Determine the [x, y] coordinate at the center of the cell enclosing the given text.  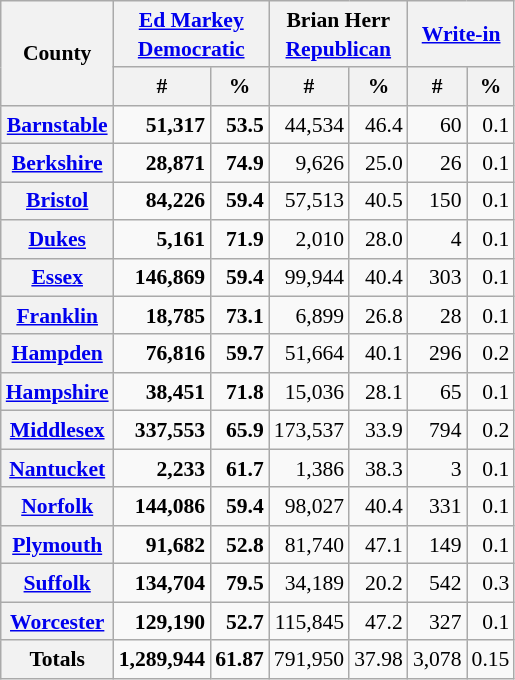
Franklin [58, 316]
3,078 [438, 659]
173,537 [309, 430]
0.3 [491, 583]
47.1 [378, 545]
71.9 [240, 239]
52.7 [240, 621]
65.9 [240, 430]
15,036 [309, 392]
327 [438, 621]
Hampden [58, 354]
26 [438, 163]
65 [438, 392]
149 [438, 545]
28,871 [162, 163]
4 [438, 239]
2,010 [309, 239]
Dukes [58, 239]
61.7 [240, 468]
791,950 [309, 659]
303 [438, 277]
26.8 [378, 316]
37.98 [378, 659]
Essex [58, 277]
3 [438, 468]
2,233 [162, 468]
0.15 [491, 659]
296 [438, 354]
99,944 [309, 277]
Barnstable [58, 125]
20.2 [378, 583]
Totals [58, 659]
53.5 [240, 125]
38.3 [378, 468]
60 [438, 125]
74.9 [240, 163]
51,317 [162, 125]
51,664 [309, 354]
144,086 [162, 507]
52.8 [240, 545]
150 [438, 201]
Worcester [58, 621]
Nantucket [58, 468]
Plymouth [58, 545]
129,190 [162, 621]
Berkshire [58, 163]
84,226 [162, 201]
81,740 [309, 545]
Norfolk [58, 507]
44,534 [309, 125]
25.0 [378, 163]
9,626 [309, 163]
40.1 [378, 354]
County [58, 53]
6,899 [309, 316]
542 [438, 583]
33.9 [378, 430]
1,386 [309, 468]
5,161 [162, 239]
Suffolk [58, 583]
46.4 [378, 125]
59.7 [240, 354]
91,682 [162, 545]
57,513 [309, 201]
331 [438, 507]
28 [438, 316]
Middlesex [58, 430]
134,704 [162, 583]
73.1 [240, 316]
794 [438, 430]
Ed MarkeyDemocratic [192, 34]
Write-in [462, 34]
Brian HerrRepublican [338, 34]
61.87 [240, 659]
38,451 [162, 392]
34,189 [309, 583]
Hampshire [58, 392]
18,785 [162, 316]
40.5 [378, 201]
28.1 [378, 392]
47.2 [378, 621]
146,869 [162, 277]
28.0 [378, 239]
76,816 [162, 354]
1,289,944 [162, 659]
79.5 [240, 583]
Bristol [58, 201]
71.8 [240, 392]
98,027 [309, 507]
115,845 [309, 621]
337,553 [162, 430]
